For the text-containing cell, return its midpoint in [X, Y] coordinate format. 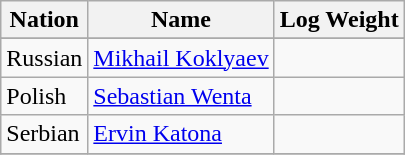
Serbian [44, 134]
Sebastian Wenta [181, 96]
Ervin Katona [181, 134]
Log Weight [339, 20]
Polish [44, 96]
Russian [44, 58]
Nation [44, 20]
Name [181, 20]
Mikhail Koklyaev [181, 58]
